Determine the [x, y] coordinate at the center of the cell enclosing the given text.  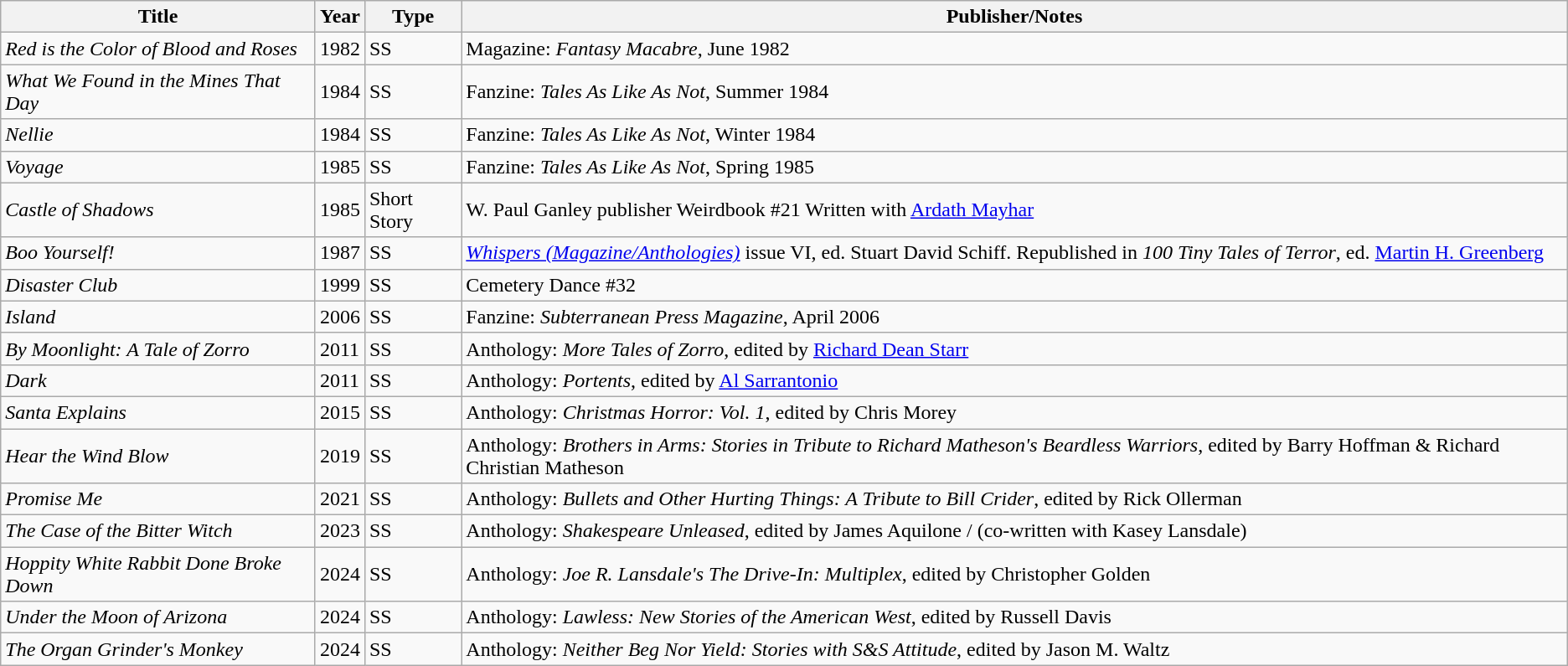
Anthology: More Tales of Zorro, edited by Richard Dean Starr [1014, 348]
Year [340, 17]
Short Story [412, 209]
Boo Yourself! [158, 253]
Fanzine: Tales As Like As Not, Winter 1984 [1014, 135]
Santa Explains [158, 412]
Cemetery Dance #32 [1014, 285]
Anthology: Shakespeare Unleased, edited by James Aquilone / (co-written with Kasey Lansdale) [1014, 531]
Anthology: Portents, edited by Al Sarrantonio [1014, 380]
2015 [340, 412]
1987 [340, 253]
By Moonlight: A Tale of Zorro [158, 348]
Type [412, 17]
1999 [340, 285]
What We Found in the Mines That Day [158, 92]
The Organ Grinder's Monkey [158, 649]
Red is the Color of Blood and Roses [158, 49]
Castle of Shadows [158, 209]
Hoppity White Rabbit Done Broke Down [158, 575]
Voyage [158, 167]
Anthology: Christmas Horror: Vol. 1, edited by Chris Morey [1014, 412]
Anthology: Bullets and Other Hurting Things: A Tribute to Bill Crider, edited by Rick Ollerman [1014, 499]
Island [158, 317]
Fanzine: Tales As Like As Not, Summer 1984 [1014, 92]
Anthology: Lawless: New Stories of the American West, edited by Russell Davis [1014, 617]
Fanzine: Tales As Like As Not, Spring 1985 [1014, 167]
Publisher/Notes [1014, 17]
2023 [340, 531]
2006 [340, 317]
Whispers (Magazine/Anthologies) issue VI, ed. Stuart David Schiff. Republished in 100 Tiny Tales of Terror, ed. Martin H. Greenberg [1014, 253]
Under the Moon of Arizona [158, 617]
2019 [340, 456]
Promise Me [158, 499]
W. Paul Ganley publisher Weirdbook #21 Written with Ardath Mayhar [1014, 209]
Nellie [158, 135]
Dark [158, 380]
Anthology: Joe R. Lansdale's The Drive-In: Multiplex, edited by Christopher Golden [1014, 575]
Title [158, 17]
The Case of the Bitter Witch [158, 531]
2021 [340, 499]
Fanzine: Subterranean Press Magazine, April 2006 [1014, 317]
Hear the Wind Blow [158, 456]
Anthology: Neither Beg Nor Yield: Stories with S&S Attitude, edited by Jason M. Waltz [1014, 649]
Disaster Club [158, 285]
Magazine: Fantasy Macabre, June 1982 [1014, 49]
1982 [340, 49]
Anthology: Brothers in Arms: Stories in Tribute to Richard Matheson's Beardless Warriors, edited by Barry Hoffman & Richard Christian Matheson [1014, 456]
